Determine the [X, Y] coordinate at the center of the cell enclosing the given text.  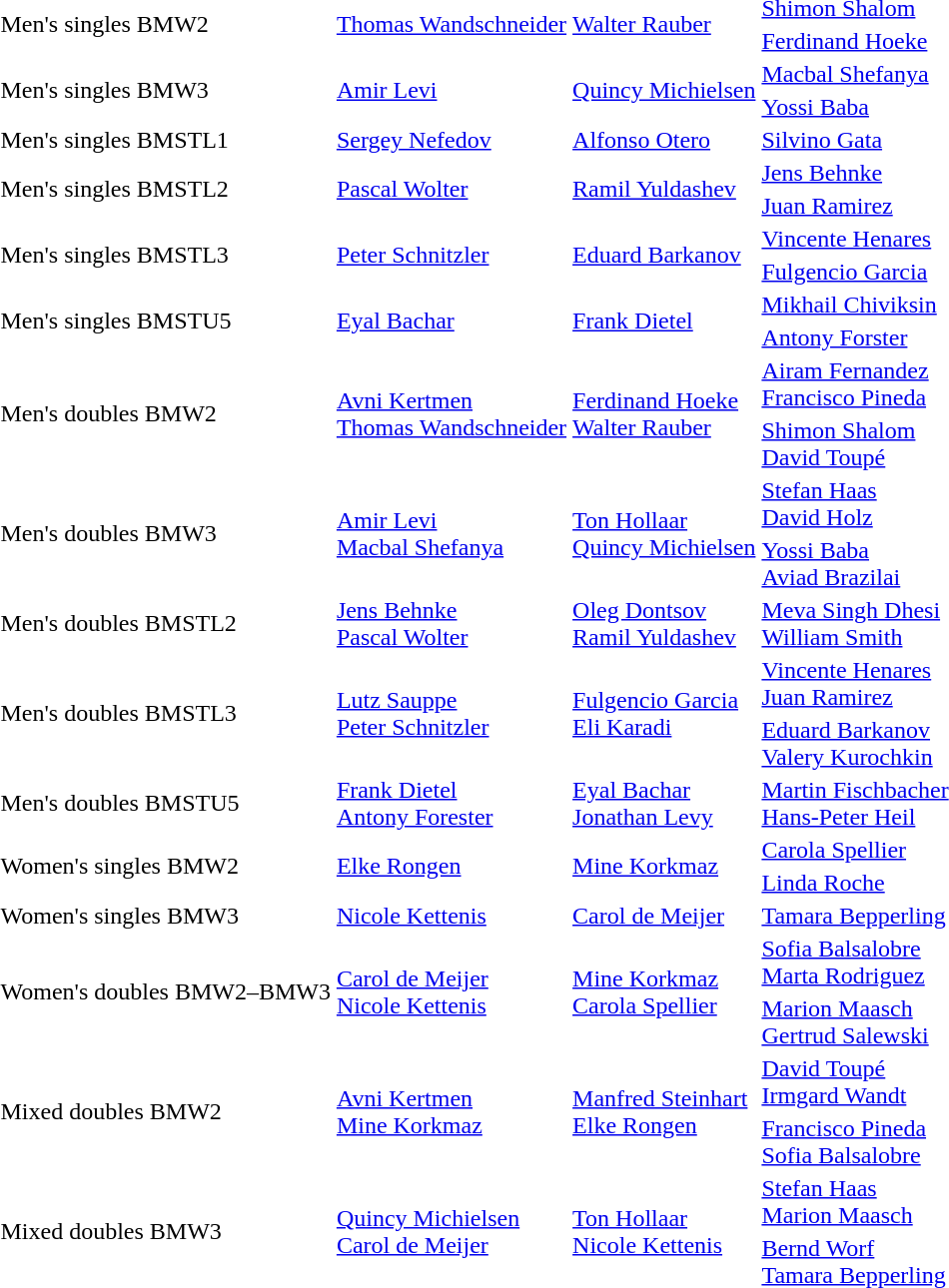
Eyal Bachar [452, 322]
Peter Schnitzler [452, 256]
Carol de Meijer Nicole Kettenis [452, 992]
Eyal Bachar Jonathan Levy [664, 803]
Carol de Meijer [664, 916]
Lutz Sauppe Peter Schnitzler [452, 713]
Mine Korkmaz Carola Spellier [664, 992]
Ferdinand Hoeke Walter Rauber [664, 413]
Frank Dietel [664, 322]
Jens Behnke Pascal Wolter [452, 623]
Nicole Kettenis [452, 916]
Sergey Nefedov [452, 140]
Avni Kertmen Thomas Wandschneider [452, 413]
Mine Korkmaz [664, 867]
Quincy Michielsen [664, 90]
Elke Rongen [452, 867]
Frank Dietel Antony Forester [452, 803]
Pascal Wolter [452, 190]
Manfred Steinhart Elke Rongen [664, 1112]
Ramil Yuldashev [664, 190]
Fulgencio Garcia Eli Karadi [664, 713]
Alfonso Otero [664, 140]
Oleg Dontsov Ramil Yuldashev [664, 623]
Eduard Barkanov [664, 256]
Amir Levi [452, 90]
Ton Hollaar Quincy Michielsen [664, 533]
Avni Kertmen Mine Korkmaz [452, 1112]
Amir Levi Macbal Shefanya [452, 533]
